Extract the (x, y) coordinate from the center of the cell holding the provided text.  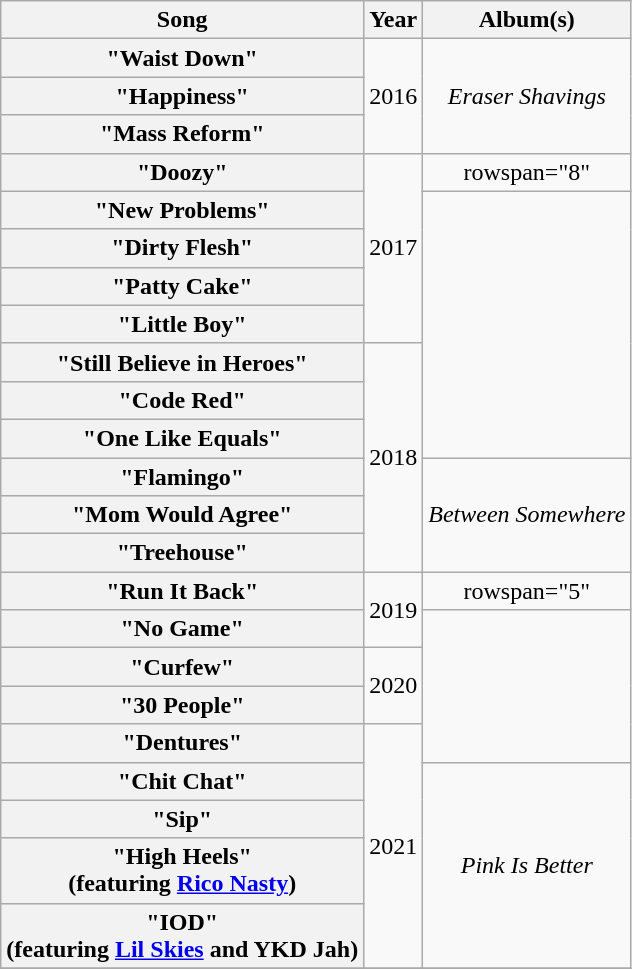
"Chit Chat" (182, 781)
Album(s) (527, 20)
2016 (394, 96)
2019 (394, 610)
Eraser Shavings (527, 96)
"Happiness" (182, 96)
"No Game" (182, 629)
2017 (394, 248)
"New Problems" (182, 210)
rowspan="5" (527, 591)
"High Heels"(featuring Rico Nasty) (182, 870)
"Sip" (182, 819)
"Little Boy" (182, 324)
Song (182, 20)
"Dirty Flesh" (182, 248)
"30 People" (182, 705)
"Patty Cake" (182, 286)
2021 (394, 846)
"IOD"(featuring Lil Skies and YKD Jah) (182, 936)
"Code Red" (182, 400)
"Curfew" (182, 667)
Pink Is Better (527, 865)
2020 (394, 686)
"Mass Reform" (182, 134)
"Dentures" (182, 743)
"Mom Would Agree" (182, 515)
"Waist Down" (182, 58)
"Still Believe in Heroes" (182, 362)
Between Somewhere (527, 515)
Year (394, 20)
"Doozy" (182, 172)
2018 (394, 457)
rowspan="8" (527, 172)
"Run It Back" (182, 591)
"Flamingo" (182, 477)
"One Like Equals" (182, 438)
"Treehouse" (182, 553)
